Search for the cell housing the specified text and yield its (x, y) center coordinate. 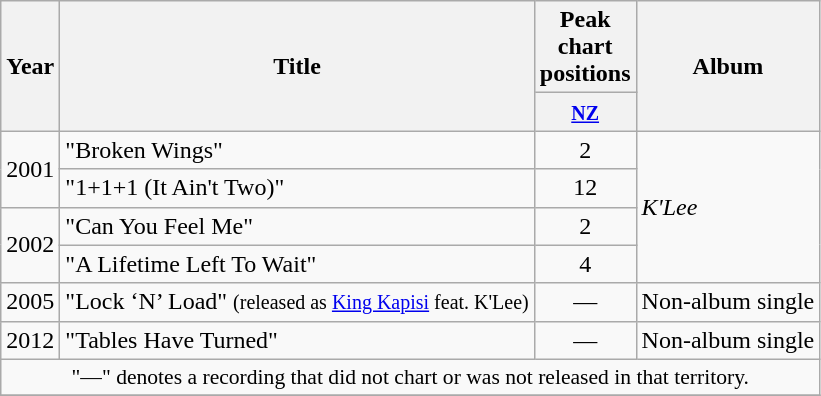
"A Lifetime Left To Wait" (297, 264)
"Tables Have Turned" (297, 340)
2005 (30, 302)
2012 (30, 340)
Album (728, 66)
NZ (585, 112)
Peak chart positions (585, 47)
2002 (30, 245)
12 (585, 188)
"—" denotes a recording that did not chart or was not released in that territory. (410, 377)
"Can You Feel Me" (297, 226)
Title (297, 66)
4 (585, 264)
"1+1+1 (It Ain't Two)" (297, 188)
2001 (30, 169)
K'Lee (728, 207)
"Broken Wings" (297, 150)
"Lock ‘N’ Load" (released as King Kapisi feat. K'Lee) (297, 302)
Year (30, 66)
